Scan for the cell matching the given text and deliver its (x, y) coordinate at center. 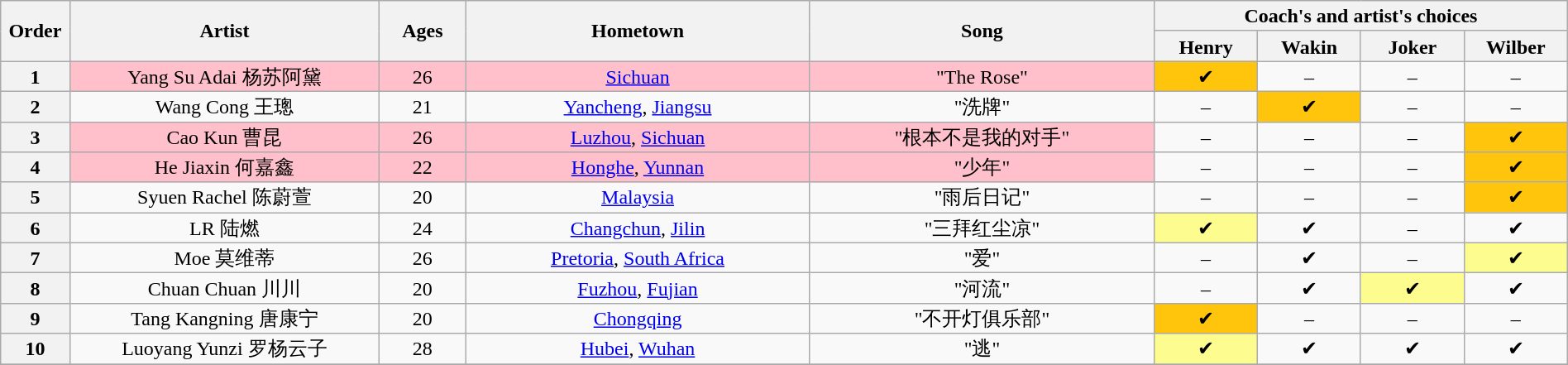
5 (35, 197)
"根本不是我的对手" (982, 137)
Honghe, Yunnan (638, 167)
Ages (423, 31)
2 (35, 106)
3 (35, 137)
Cao Kun 曹昆 (225, 137)
"不开灯俱乐部" (982, 318)
Artist (225, 31)
Luoyang Yunzi 罗杨云子 (225, 349)
"雨后日记" (982, 197)
"The Rose" (982, 76)
Song (982, 31)
Chuan Chuan 川川 (225, 288)
4 (35, 167)
Wakin (1310, 46)
"三拜红尘凉" (982, 228)
Yang Su Adai 杨苏阿黛 (225, 76)
Henry (1206, 46)
24 (423, 228)
Order (35, 31)
"逃" (982, 349)
9 (35, 318)
10 (35, 349)
Coach's and artist's choices (1361, 17)
Joker (1413, 46)
Syuen Rachel 陈蔚萱 (225, 197)
"爱" (982, 258)
Luzhou, Sichuan (638, 137)
28 (423, 349)
"洗牌" (982, 106)
"少年" (982, 167)
21 (423, 106)
Hometown (638, 31)
Tang Kangning 唐康宁 (225, 318)
Chongqing (638, 318)
Malaysia (638, 197)
8 (35, 288)
Pretoria, South Africa (638, 258)
1 (35, 76)
Hubei, Wuhan (638, 349)
Changchun, Jilin (638, 228)
Sichuan (638, 76)
"河流" (982, 288)
Wilber (1515, 46)
Yancheng, Jiangsu (638, 106)
Fuzhou, Fujian (638, 288)
Wang Cong 王璁 (225, 106)
22 (423, 167)
He Jiaxin 何嘉鑫 (225, 167)
6 (35, 228)
Moe 莫维蒂 (225, 258)
LR 陆燃 (225, 228)
7 (35, 258)
